Return the [x, y] coordinate for the center point of the cell that contains the specified text.  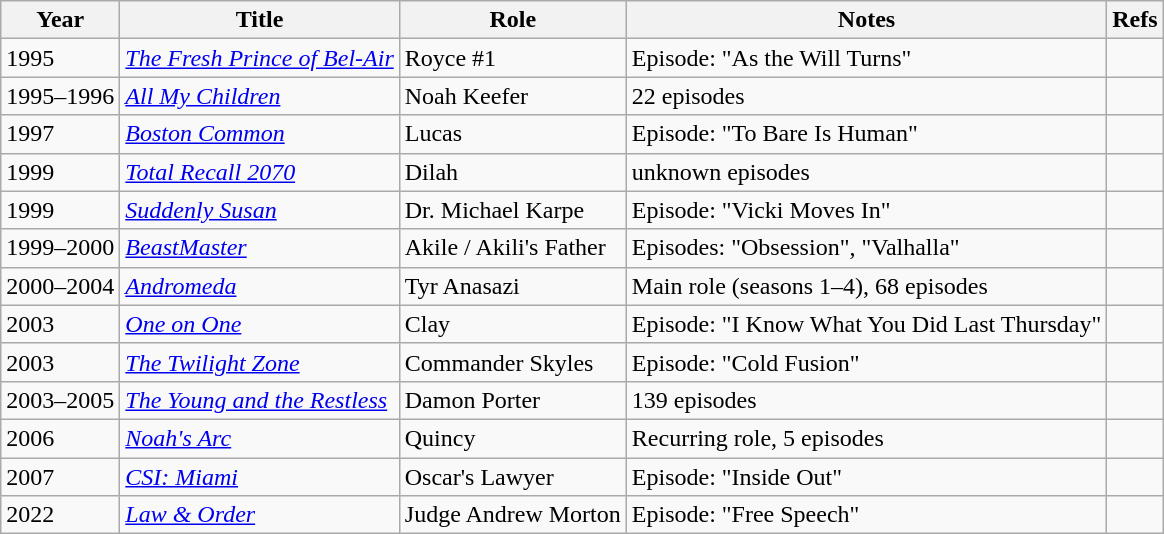
2003–2005 [60, 400]
The Fresh Prince of Bel-Air [260, 58]
Episode: "Vicki Moves In" [866, 210]
Commander Skyles [512, 362]
Episode: "As the Will Turns" [866, 58]
Dilah [512, 172]
2006 [60, 438]
Boston Common [260, 134]
Noah Keefer [512, 96]
Lucas [512, 134]
Title [260, 20]
Law & Order [260, 515]
Year [60, 20]
22 episodes [866, 96]
Episode: "Inside Out" [866, 477]
1997 [60, 134]
Andromeda [260, 286]
2022 [60, 515]
Episode: "Free Speech" [866, 515]
All My Children [260, 96]
Refs [1135, 20]
Suddenly Susan [260, 210]
CSI: Miami [260, 477]
1999–2000 [60, 248]
Notes [866, 20]
1995 [60, 58]
2000–2004 [60, 286]
Damon Porter [512, 400]
2007 [60, 477]
Episodes: "Obsession", "Valhalla" [866, 248]
Quincy [512, 438]
Akile / Akili's Father [512, 248]
Role [512, 20]
BeastMaster [260, 248]
Royce #1 [512, 58]
Tyr Anasazi [512, 286]
1995–1996 [60, 96]
Total Recall 2070 [260, 172]
Episode: "To Bare Is Human" [866, 134]
Recurring role, 5 episodes [866, 438]
Dr. Michael Karpe [512, 210]
Main role (seasons 1–4), 68 episodes [866, 286]
Noah's Arc [260, 438]
The Twilight Zone [260, 362]
Oscar's Lawyer [512, 477]
139 episodes [866, 400]
The Young and the Restless [260, 400]
unknown episodes [866, 172]
Episode: "Cold Fusion" [866, 362]
Judge Andrew Morton [512, 515]
Episode: "I Know What You Did Last Thursday" [866, 324]
Clay [512, 324]
One on One [260, 324]
